Output the (x, y) coordinate of the center of the cell containing the given text.  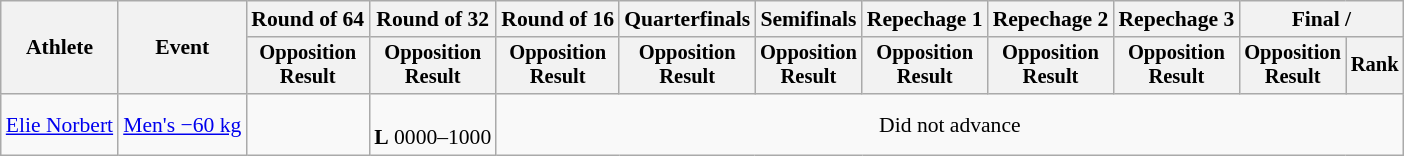
Rank (1375, 66)
Final / (1321, 19)
Did not advance (950, 124)
Repechage 1 (925, 19)
Men's −60 kg (182, 124)
Round of 64 (308, 19)
Semifinals (808, 19)
L 0000–1000 (432, 124)
Athlete (60, 48)
Elie Norbert (60, 124)
Quarterfinals (687, 19)
Event (182, 48)
Round of 32 (432, 19)
Repechage 2 (1051, 19)
Round of 16 (558, 19)
Repechage 3 (1176, 19)
